Locate the cell with the specified text and output its [X, Y] center coordinate. 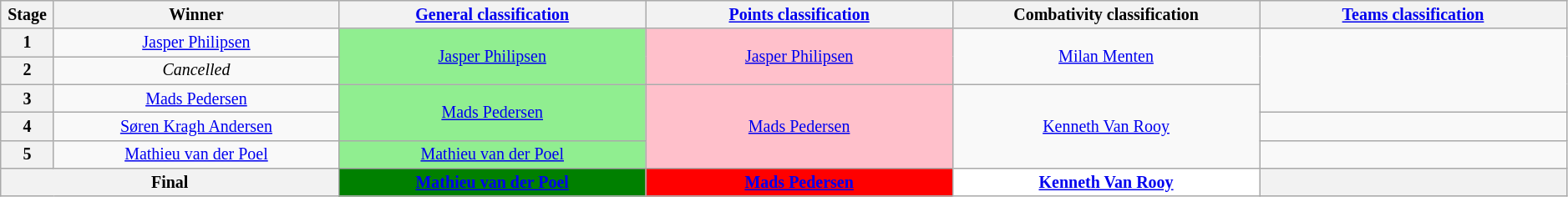
Final [170, 182]
Teams classification [1413, 15]
3 [28, 98]
Søren Kragh Andersen [195, 127]
Points classification [799, 15]
4 [28, 127]
5 [28, 154]
Combativity classification [1106, 15]
1 [28, 43]
Winner [195, 15]
Cancelled [195, 70]
Milan Menten [1106, 57]
2 [28, 70]
General classification [493, 15]
Stage [28, 15]
